Capture the cell that displays the provided text and extract its [X, Y] central coordinate. 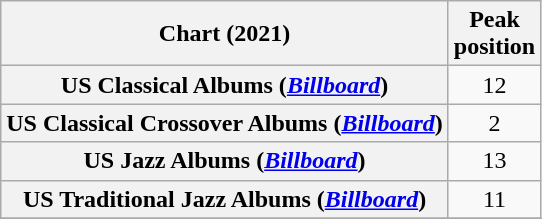
US Jazz Albums (Billboard) [225, 161]
11 [494, 199]
Chart (2021) [225, 34]
Peakposition [494, 34]
US Classical Crossover Albums (Billboard) [225, 123]
US Traditional Jazz Albums (Billboard) [225, 199]
US Classical Albums (Billboard) [225, 85]
13 [494, 161]
2 [494, 123]
12 [494, 85]
